Return the [x, y] coordinate for the center point of the cell that contains the specified text.  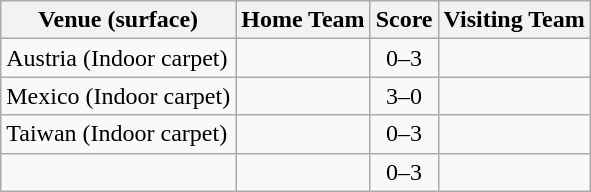
Venue (surface) [118, 20]
Taiwan (Indoor carpet) [118, 134]
Mexico (Indoor carpet) [118, 96]
Home Team [303, 20]
Visiting Team [514, 20]
Austria (Indoor carpet) [118, 58]
Score [404, 20]
3–0 [404, 96]
